For the text-containing cell, return its midpoint in [x, y] coordinate format. 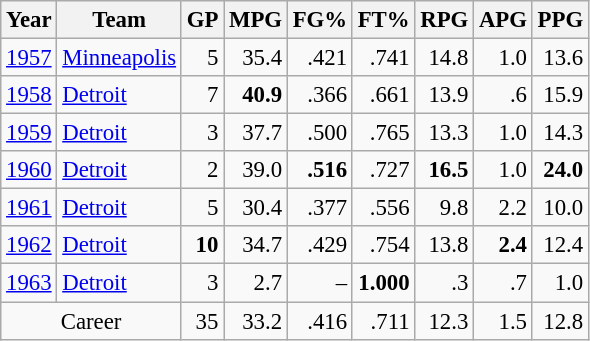
.500 [320, 133]
2.2 [504, 208]
.661 [384, 95]
– [320, 283]
35.4 [256, 58]
9.8 [444, 208]
16.5 [444, 170]
RPG [444, 20]
12.3 [444, 321]
Minneapolis [119, 58]
GP [202, 20]
7 [202, 95]
.377 [320, 208]
1960 [29, 170]
1958 [29, 95]
APG [504, 20]
PPG [560, 20]
Year [29, 20]
13.9 [444, 95]
13.6 [560, 58]
.516 [320, 170]
12.4 [560, 245]
.6 [504, 95]
14.8 [444, 58]
2.7 [256, 283]
.711 [384, 321]
MPG [256, 20]
.727 [384, 170]
1.5 [504, 321]
24.0 [560, 170]
15.9 [560, 95]
.741 [384, 58]
2.4 [504, 245]
.3 [444, 283]
.416 [320, 321]
34.7 [256, 245]
12.8 [560, 321]
2 [202, 170]
39.0 [256, 170]
40.9 [256, 95]
10 [202, 245]
1957 [29, 58]
33.2 [256, 321]
35 [202, 321]
37.7 [256, 133]
.421 [320, 58]
1961 [29, 208]
1.000 [384, 283]
.556 [384, 208]
30.4 [256, 208]
1959 [29, 133]
13.3 [444, 133]
14.3 [560, 133]
Team [119, 20]
Career [92, 321]
.754 [384, 245]
.7 [504, 283]
FT% [384, 20]
10.0 [560, 208]
1962 [29, 245]
.366 [320, 95]
13.8 [444, 245]
FG% [320, 20]
.765 [384, 133]
1963 [29, 283]
.429 [320, 245]
